Identify which cell holds the provided text, then report its [X, Y] central coordinate. 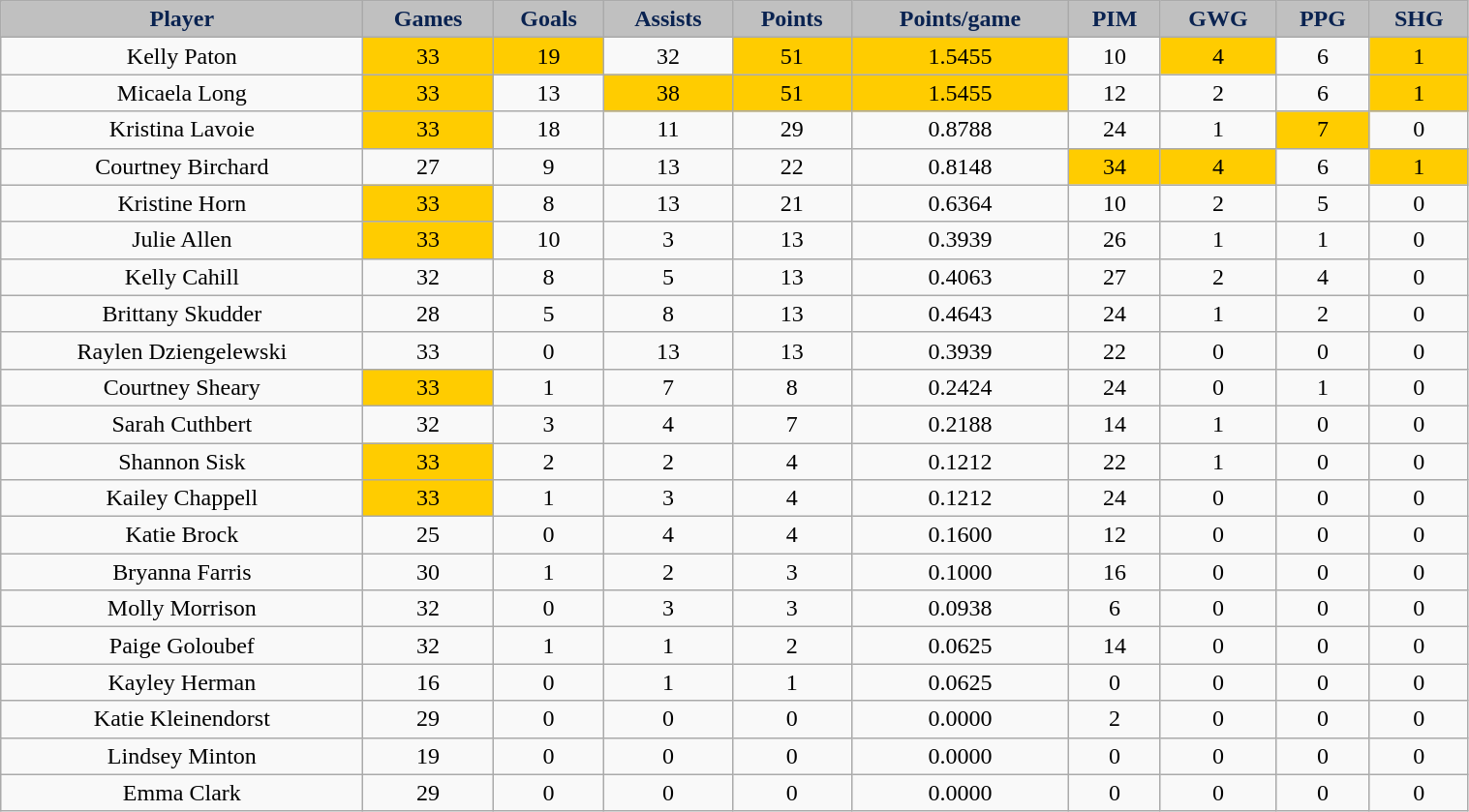
Julie Allen [182, 240]
Kelly Cahill [182, 277]
0.1600 [960, 535]
Kristine Horn [182, 203]
21 [792, 203]
SHG [1419, 19]
Player [182, 19]
Kelly Paton [182, 56]
0.6364 [960, 203]
Courtney Sheary [182, 387]
0.0938 [960, 609]
11 [668, 130]
Goals [548, 19]
PPG [1323, 19]
0.2424 [960, 387]
Points/game [960, 19]
Shannon Sisk [182, 462]
Kayley Herman [182, 682]
Points [792, 19]
28 [428, 314]
Assists [668, 19]
Emma Clark [182, 793]
38 [668, 93]
34 [1116, 166]
Katie Kleinendorst [182, 719]
9 [548, 166]
Molly Morrison [182, 609]
26 [1116, 240]
Kristina Lavoie [182, 130]
Lindsey Minton [182, 756]
Sarah Cuthbert [182, 424]
PIM [1116, 19]
0.1000 [960, 572]
Games [428, 19]
Katie Brock [182, 535]
Kailey Chappell [182, 498]
25 [428, 535]
18 [548, 130]
GWG [1218, 19]
Bryanna Farris [182, 572]
Paige Goloubef [182, 646]
0.8148 [960, 166]
0.4063 [960, 277]
Raylen Dziengelewski [182, 350]
0.8788 [960, 130]
Micaela Long [182, 93]
0.4643 [960, 314]
30 [428, 572]
Courtney Birchard [182, 166]
Brittany Skudder [182, 314]
0.2188 [960, 424]
